Identify which cell holds the provided text, then report its (x, y) central coordinate. 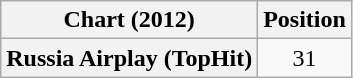
31 (305, 58)
Chart (2012) (130, 20)
Position (305, 20)
Russia Airplay (TopHit) (130, 58)
